Return [x, y] of the center of cell containing provided text 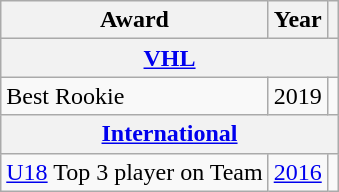
U18 Top 3 player on Team [134, 172]
International [170, 134]
Best Rookie [134, 96]
VHL [170, 58]
Award [134, 20]
Year [298, 20]
2019 [298, 96]
2016 [298, 172]
